Extract the [x, y] coordinate from the center of the cell holding the provided text.  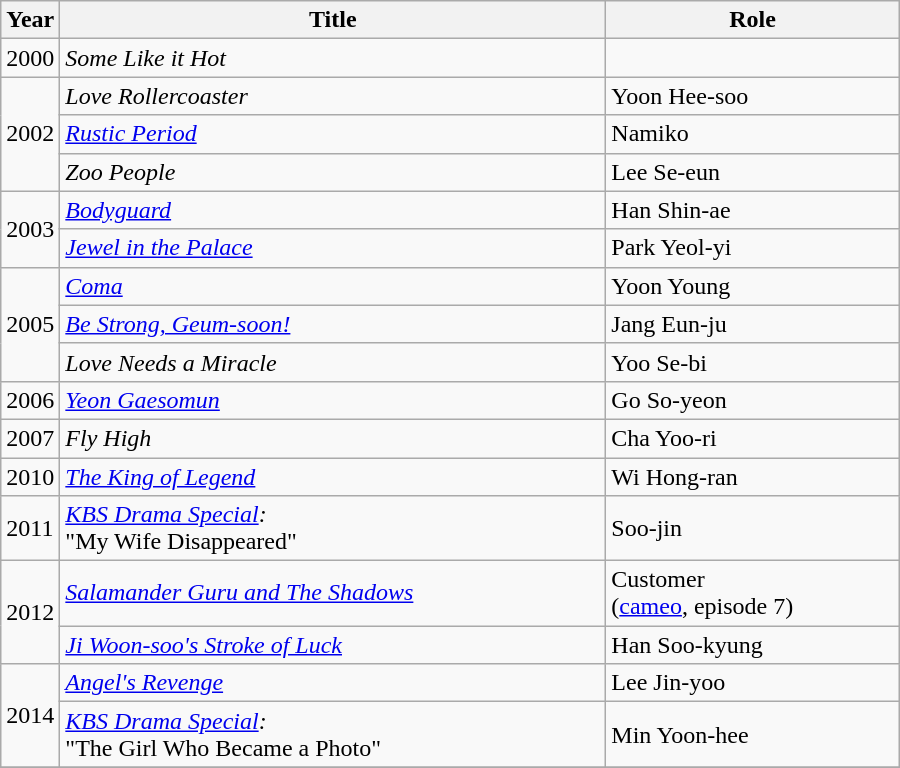
Year [30, 20]
Yoon Young [752, 286]
Cha Yoo-ri [752, 438]
Some Like it Hot [333, 58]
2014 [30, 716]
Go So-yeon [752, 400]
Han Soo-kyung [752, 645]
KBS Drama Special:"My Wife Disappeared" [333, 528]
Zoo People [333, 172]
Lee Se-eun [752, 172]
Wi Hong-ran [752, 477]
2000 [30, 58]
Namiko [752, 134]
KBS Drama Special:"The Girl Who Became a Photo" [333, 734]
Role [752, 20]
Yeon Gaesomun [333, 400]
Ji Woon-soo's Stroke of Luck [333, 645]
Rustic Period [333, 134]
2012 [30, 612]
Customer (cameo, episode 7) [752, 594]
2005 [30, 324]
Min Yoon-hee [752, 734]
Lee Jin-yoo [752, 683]
Love Rollercoaster [333, 96]
Yoon Hee-soo [752, 96]
Be Strong, Geum-soon! [333, 324]
2010 [30, 477]
2007 [30, 438]
Coma [333, 286]
Bodyguard [333, 210]
Jang Eun-ju [752, 324]
Park Yeol-yi [752, 248]
2011 [30, 528]
The King of Legend [333, 477]
Han Shin-ae [752, 210]
Title [333, 20]
Soo-jin [752, 528]
2002 [30, 134]
Yoo Se-bi [752, 362]
2006 [30, 400]
Love Needs a Miracle [333, 362]
Jewel in the Palace [333, 248]
Angel's Revenge [333, 683]
Salamander Guru and The Shadows [333, 594]
2003 [30, 229]
Fly High [333, 438]
